Search for the cell housing the specified text and yield its (X, Y) center coordinate. 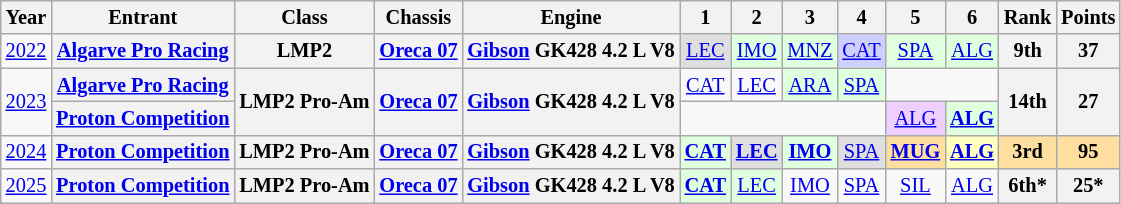
2022 (26, 51)
6th* (1028, 186)
SIL (916, 186)
3 (810, 17)
Year (26, 17)
9th (1028, 51)
Points (1088, 17)
Engine (570, 17)
Rank (1028, 17)
2 (757, 17)
27 (1088, 102)
2025 (26, 186)
2023 (26, 102)
3rd (1028, 152)
5 (916, 17)
MUG (916, 152)
MNZ (810, 51)
1 (706, 17)
95 (1088, 152)
4 (861, 17)
6 (972, 17)
Class (304, 17)
14th (1028, 102)
ARA (810, 85)
37 (1088, 51)
2024 (26, 152)
25* (1088, 186)
Entrant (142, 17)
Chassis (418, 17)
LMP2 (304, 51)
